Pinpoint the cell where the given text exists, returning its [X, Y] midpoint coordinate. 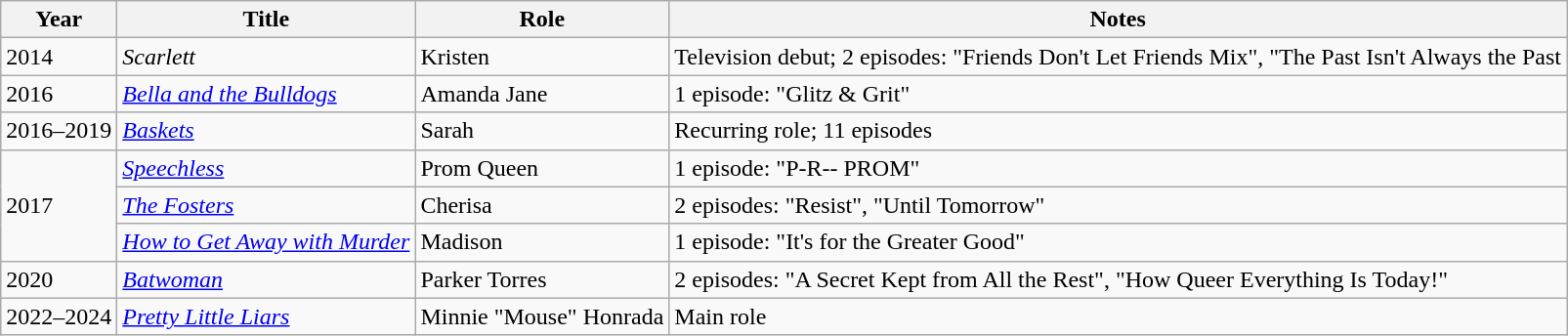
Minnie "Mouse" Honrada [542, 316]
2 episodes: "Resist", "Until Tomorrow" [1118, 205]
Sarah [542, 131]
1 episode: "Glitz & Grit" [1118, 94]
Kristen [542, 57]
2014 [59, 57]
Notes [1118, 20]
2020 [59, 279]
Role [542, 20]
2 episodes: "A Secret Kept from All the Rest", "How Queer Everything Is Today!" [1118, 279]
Bella and the Bulldogs [266, 94]
How to Get Away with Murder [266, 242]
Television debut; 2 episodes: "Friends Don't Let Friends Mix", "The Past Isn't Always the Past [1118, 57]
The Fosters [266, 205]
Parker Torres [542, 279]
Prom Queen [542, 168]
Main role [1118, 316]
Scarlett [266, 57]
2016 [59, 94]
Pretty Little Liars [266, 316]
1 episode: "It's for the Greater Good" [1118, 242]
1 episode: "P-R-- PROM" [1118, 168]
2016–2019 [59, 131]
2022–2024 [59, 316]
Title [266, 20]
Recurring role; 11 episodes [1118, 131]
Baskets [266, 131]
Speechless [266, 168]
Madison [542, 242]
Batwoman [266, 279]
Cherisa [542, 205]
Year [59, 20]
2017 [59, 205]
Amanda Jane [542, 94]
